Output the [x, y] coordinate of the center of the cell containing the given text.  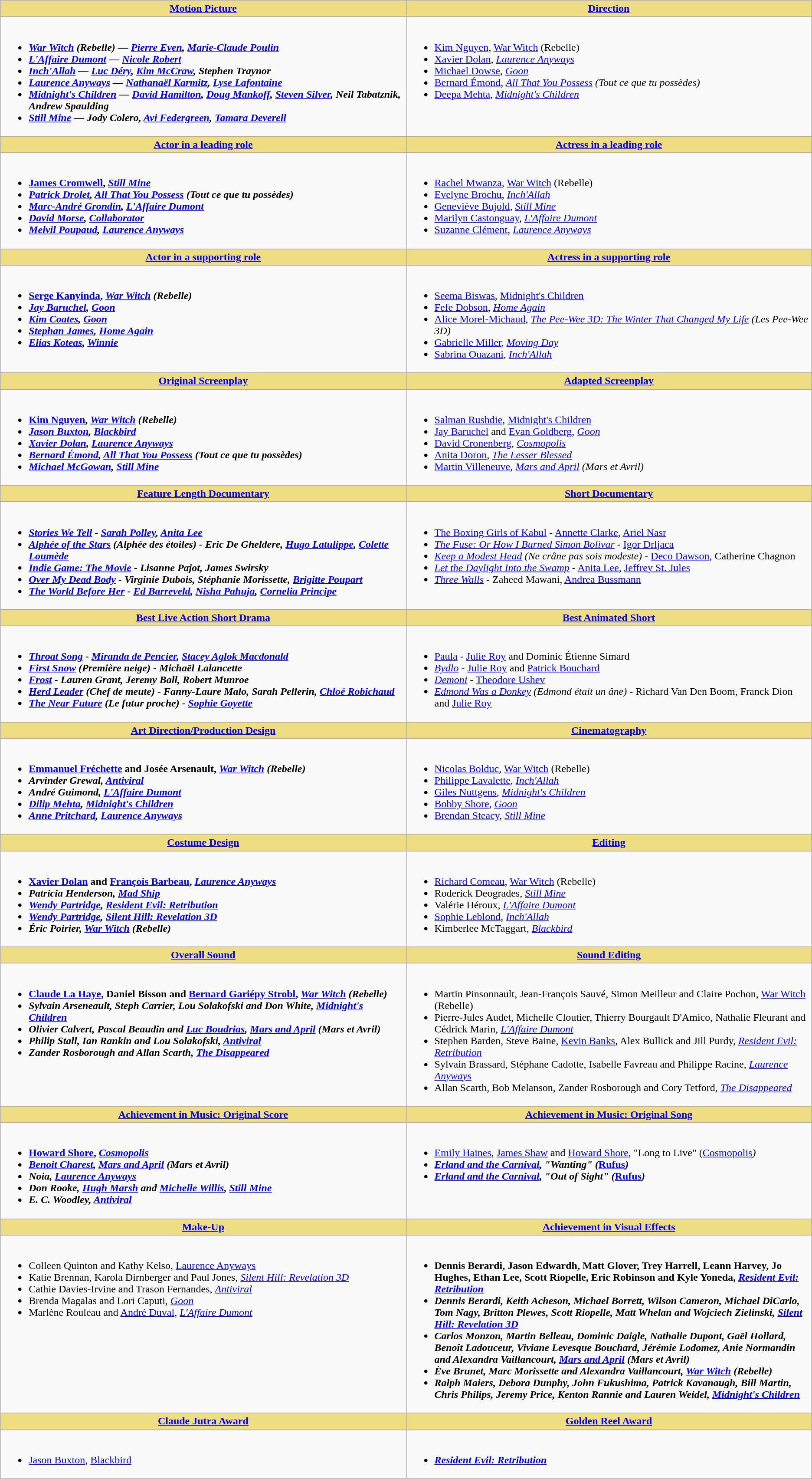
Adapted Screenplay [609, 381]
Overall Sound [203, 955]
Actress in a supporting role [609, 257]
Sound Editing [609, 955]
Claude Jutra Award [203, 1421]
Feature Length Documentary [203, 493]
Motion Picture [203, 9]
Achievement in Music: Original Song [609, 1114]
Short Documentary [609, 493]
Original Screenplay [203, 381]
Direction [609, 9]
Jason Buxton, Blackbird [203, 1454]
Actor in a supporting role [203, 257]
Art Direction/Production Design [203, 730]
Cinematography [609, 730]
Serge Kanyinda, War Witch (Rebelle)Jay Baruchel, GoonKim Coates, GoonStephan James, Home AgainElias Koteas, Winnie [203, 319]
Achievement in Visual Effects [609, 1227]
Editing [609, 843]
Achievement in Music: Original Score [203, 1114]
Best Animated Short [609, 618]
Best Live Action Short Drama [203, 618]
Actress in a leading role [609, 145]
Resident Evil: Retribution [609, 1454]
Golden Reel Award [609, 1421]
Nicolas Bolduc, War Witch (Rebelle)Philippe Lavalette, Inch'AllahGiles Nuttgens, Midnight's ChildrenBobby Shore, GoonBrendan Steacy, Still Mine [609, 786]
Make-Up [203, 1227]
Costume Design [203, 843]
Actor in a leading role [203, 145]
